Return (x, y) of the center of cell containing provided text 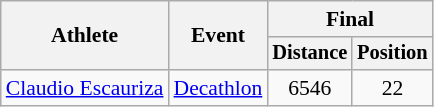
Decathlon (218, 88)
Final (350, 19)
Distance (310, 54)
Claudio Escauriza (85, 88)
Athlete (85, 36)
6546 (310, 88)
Position (392, 54)
Event (218, 36)
22 (392, 88)
